Scan for the cell matching the given text and deliver its (X, Y) coordinate at center. 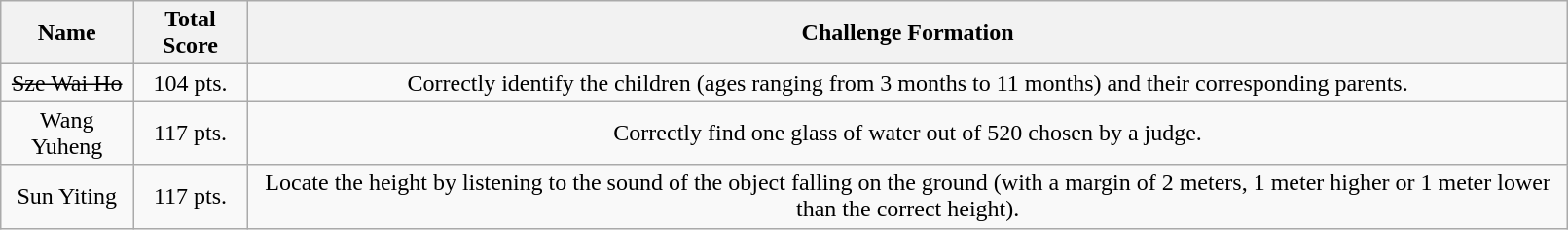
Wang Yuheng (67, 133)
Name (67, 33)
Sun Yiting (67, 197)
104 pts. (191, 83)
Total Score (191, 33)
Correctly identify the children (ages ranging from 3 months to 11 months) and their corresponding parents. (907, 83)
Correctly find one glass of water out of 520 chosen by a judge. (907, 133)
Challenge Formation (907, 33)
Sze Wai Ho (67, 83)
